Scan for the cell matching the given text and deliver its [X, Y] coordinate at center. 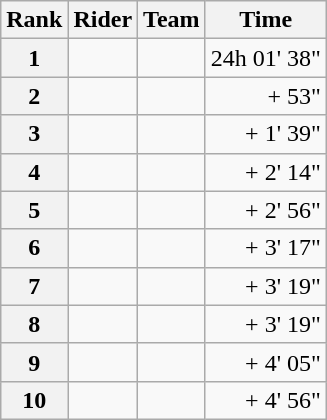
Rider [103, 20]
3 [34, 134]
+ 1' 39" [266, 134]
Rank [34, 20]
8 [34, 324]
Time [266, 20]
4 [34, 172]
1 [34, 58]
+ 4' 05" [266, 362]
+ 4' 56" [266, 400]
+ 3' 17" [266, 248]
10 [34, 400]
6 [34, 248]
24h 01' 38" [266, 58]
2 [34, 96]
9 [34, 362]
5 [34, 210]
+ 2' 56" [266, 210]
+ 2' 14" [266, 172]
7 [34, 286]
Team [172, 20]
+ 53" [266, 96]
